From the cell containing the given text, extract its center point as (X, Y) coordinate. 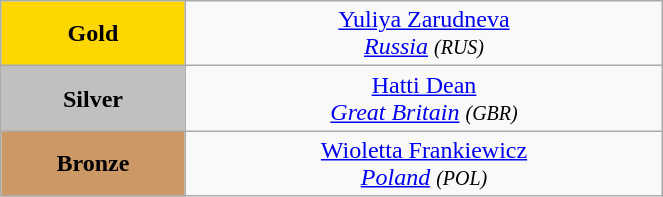
Wioletta FrankiewiczPoland (POL) (424, 164)
Yuliya ZarudnevaRussia (RUS) (424, 34)
Hatti DeanGreat Britain (GBR) (424, 98)
Gold (93, 34)
Silver (93, 98)
Bronze (93, 164)
